Identify which cell holds the provided text, then report its (X, Y) central coordinate. 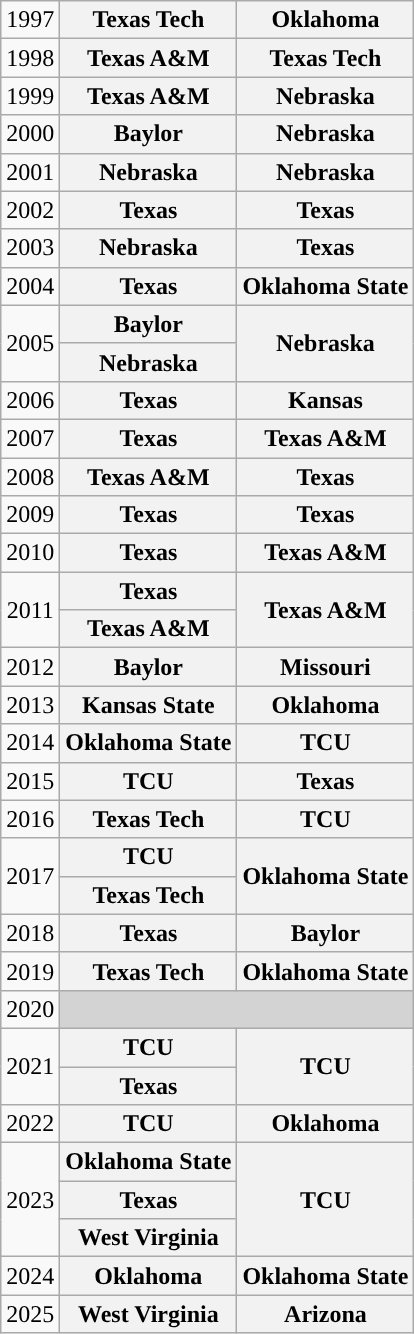
2020 (30, 1009)
1997 (30, 20)
1999 (30, 96)
2000 (30, 134)
2017 (30, 876)
2004 (30, 286)
Missouri (326, 667)
2008 (30, 477)
2021 (30, 1066)
2022 (30, 1124)
2012 (30, 667)
2005 (30, 343)
1998 (30, 58)
2003 (30, 248)
2001 (30, 172)
2009 (30, 515)
2010 (30, 553)
2014 (30, 743)
Kansas (326, 400)
2024 (30, 1276)
2011 (30, 610)
2015 (30, 781)
2025 (30, 1314)
2023 (30, 1200)
2006 (30, 400)
Arizona (326, 1314)
2018 (30, 933)
2007 (30, 438)
2013 (30, 705)
2002 (30, 210)
2019 (30, 971)
2016 (30, 819)
Kansas State (148, 705)
